Search for the cell housing the specified text and yield its (X, Y) center coordinate. 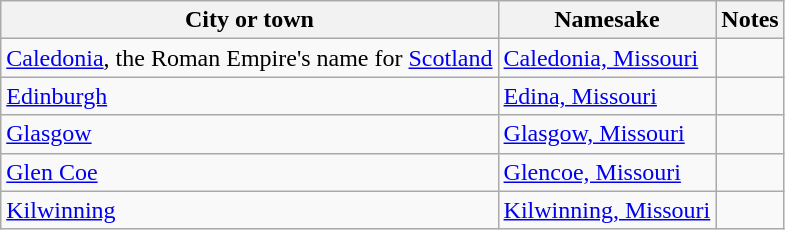
Notes (750, 20)
Glasgow (250, 134)
Caledonia, Missouri (607, 58)
Kilwinning (250, 210)
Namesake (607, 20)
Glencoe, Missouri (607, 172)
City or town (250, 20)
Kilwinning, Missouri (607, 210)
Glasgow, Missouri (607, 134)
Edina, Missouri (607, 96)
Glen Coe (250, 172)
Caledonia, the Roman Empire's name for Scotland (250, 58)
Edinburgh (250, 96)
